Determine the [x, y] coordinate at the center of the cell enclosing the given text.  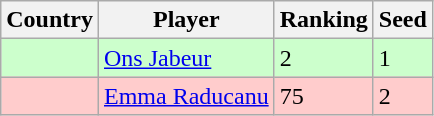
Country [50, 20]
75 [324, 96]
1 [402, 58]
Emma Raducanu [186, 96]
Ranking [324, 20]
Player [186, 20]
Ons Jabeur [186, 58]
Seed [402, 20]
